Locate the cell with the specified text and output its [x, y] center coordinate. 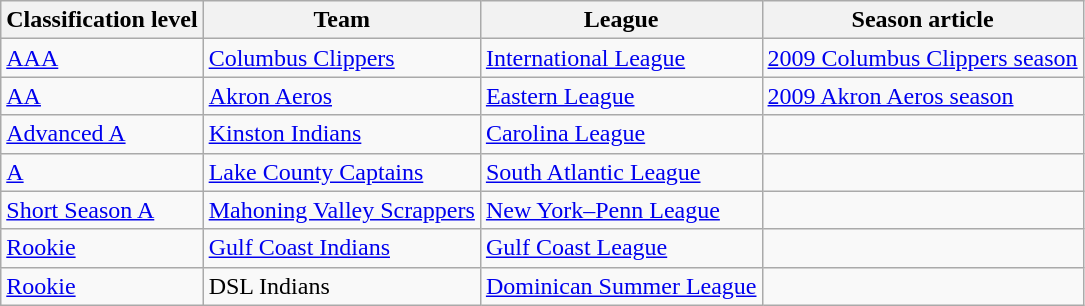
DSL Indians [342, 286]
Season article [922, 20]
Kinston Indians [342, 134]
2009 Columbus Clippers season [922, 58]
Carolina League [621, 134]
Gulf Coast League [621, 248]
International League [621, 58]
Classification level [102, 20]
Lake County Captains [342, 172]
AAA [102, 58]
Columbus Clippers [342, 58]
Advanced A [102, 134]
League [621, 20]
2009 Akron Aeros season [922, 96]
Gulf Coast Indians [342, 248]
Dominican Summer League [621, 286]
A [102, 172]
Mahoning Valley Scrappers [342, 210]
New York–Penn League [621, 210]
AA [102, 96]
Eastern League [621, 96]
Akron Aeros [342, 96]
Team [342, 20]
Short Season A [102, 210]
South Atlantic League [621, 172]
